Provide the [x, y] coordinate of the cell's center where the given text is located.  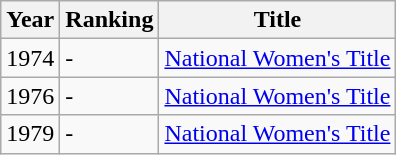
Ranking [110, 20]
1976 [30, 96]
1974 [30, 58]
Year [30, 20]
1979 [30, 134]
Title [278, 20]
